Search for the cell housing the specified text and yield its (X, Y) center coordinate. 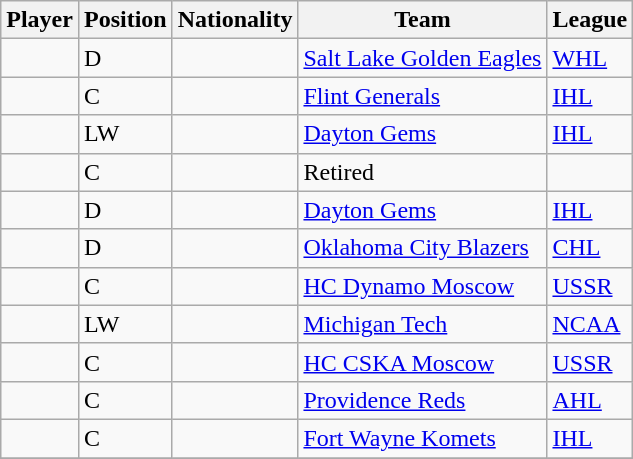
Salt Lake Golden Eagles (422, 58)
Flint Generals (422, 96)
HC CSKA Moscow (422, 362)
Player (40, 20)
CHL (590, 248)
NCAA (590, 324)
HC Dynamo Moscow (422, 286)
Team (422, 20)
Oklahoma City Blazers (422, 248)
Nationality (235, 20)
Michigan Tech (422, 324)
League (590, 20)
Position (125, 20)
Retired (422, 172)
WHL (590, 58)
AHL (590, 400)
Providence Reds (422, 400)
Fort Wayne Komets (422, 438)
